Output the (X, Y) coordinate of the center of the cell containing the given text.  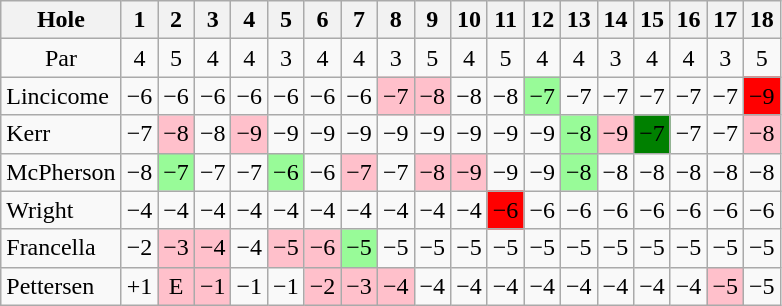
9 (432, 20)
Wright (61, 210)
8 (396, 20)
Pettersen (61, 286)
10 (470, 20)
E (176, 286)
Kerr (61, 134)
7 (360, 20)
13 (578, 20)
17 (726, 20)
18 (762, 20)
+1 (140, 286)
16 (688, 20)
Hole (61, 20)
14 (616, 20)
6 (322, 20)
15 (652, 20)
Francella (61, 248)
Lincicome (61, 96)
11 (506, 20)
McPherson (61, 172)
Par (61, 58)
12 (542, 20)
2 (176, 20)
1 (140, 20)
